Scan for the cell matching the given text and deliver its [x, y] coordinate at center. 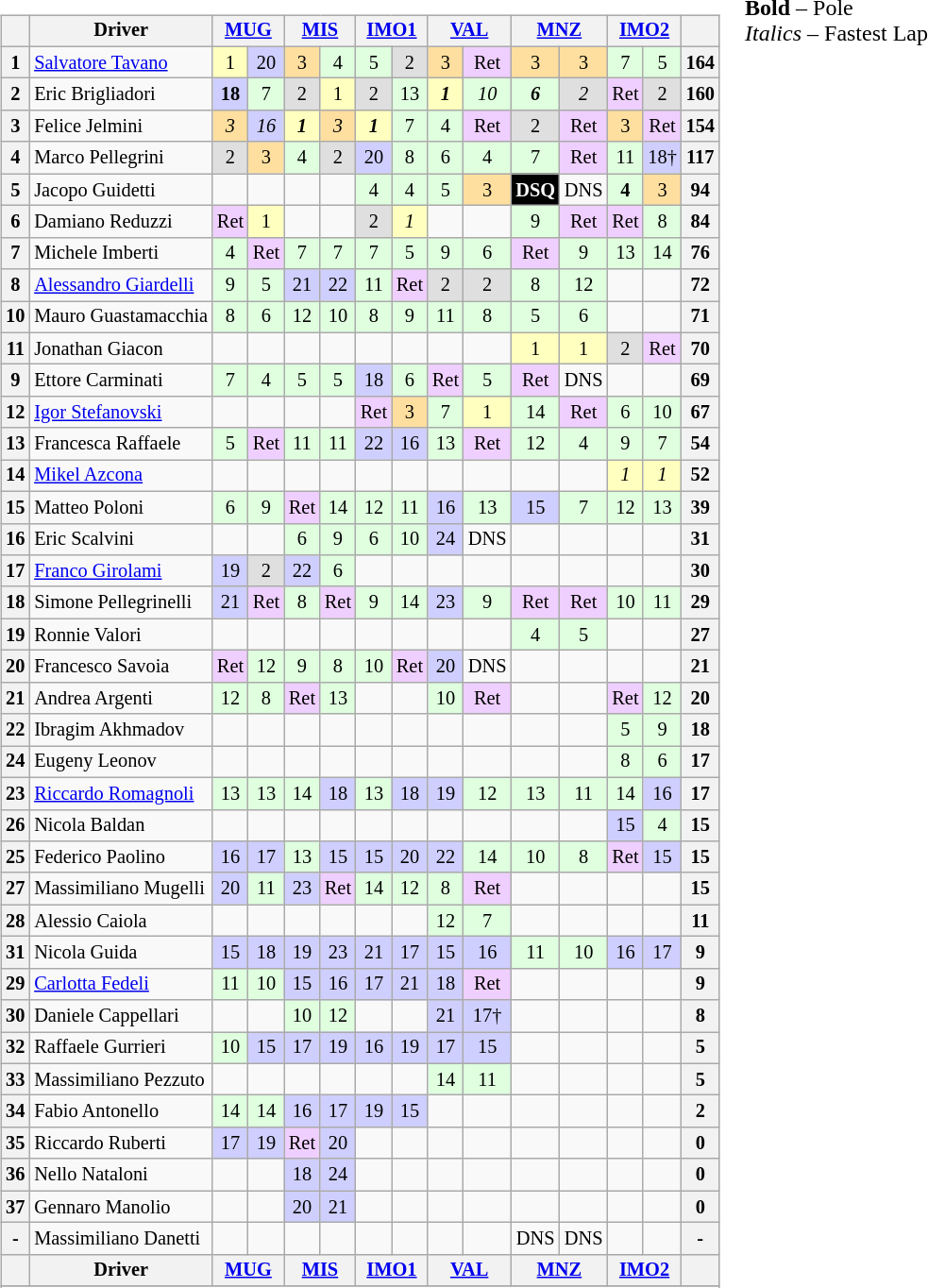
154 [700, 127]
Ibragim Akhmadov [121, 730]
Jonathan Giacon [121, 348]
67 [700, 413]
Ronnie Valori [121, 635]
76 [700, 253]
Riccardo Romagnoli [121, 793]
Massimiliano Mugelli [121, 889]
Eric Brigliadori [121, 94]
Michele Imberti [121, 253]
37 [15, 1207]
52 [700, 476]
Andrea Argenti [121, 698]
18† [662, 158]
94 [700, 190]
Nello Nataloni [121, 1175]
33 [15, 1079]
Nicola Guida [121, 953]
36 [15, 1175]
71 [700, 317]
Gennaro Manolio [121, 1207]
Eric Scalvini [121, 539]
DSQ [535, 190]
Daniele Cappellari [121, 1016]
Salvatore Tavano [121, 62]
26 [15, 825]
70 [700, 348]
69 [700, 381]
84 [700, 222]
160 [700, 94]
17† [487, 1016]
Igor Stefanovski [121, 413]
Riccardo Ruberti [121, 1144]
39 [700, 507]
32 [15, 1048]
34 [15, 1111]
117 [700, 158]
28 [15, 921]
164 [700, 62]
Massimiliano Danetti [121, 1239]
Alessandro Giardelli [121, 285]
54 [700, 444]
Federico Paolino [121, 857]
Massimiliano Pezzuto [121, 1079]
Mauro Guastamacchia [121, 317]
Eugeny Leonov [121, 762]
35 [15, 1144]
Felice Jelmini [121, 127]
Marco Pellegrini [121, 158]
Alessio Caiola [121, 921]
25 [15, 857]
Carlotta Fedeli [121, 984]
Fabio Antonello [121, 1111]
Francesco Savoia [121, 667]
Raffaele Gurrieri [121, 1048]
Simone Pellegrinelli [121, 602]
Damiano Reduzzi [121, 222]
Nicola Baldan [121, 825]
Matteo Poloni [121, 507]
Francesca Raffaele [121, 444]
Ettore Carminati [121, 381]
Jacopo Guidetti [121, 190]
Mikel Azcona [121, 476]
72 [700, 285]
Franco Girolami [121, 571]
